Search for the cell housing the specified text and yield its [x, y] center coordinate. 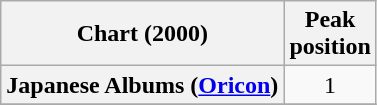
1 [330, 85]
Japanese Albums (Oricon) [142, 85]
Chart (2000) [142, 34]
Peakposition [330, 34]
